Locate the cell with the specified text and output its [x, y] center coordinate. 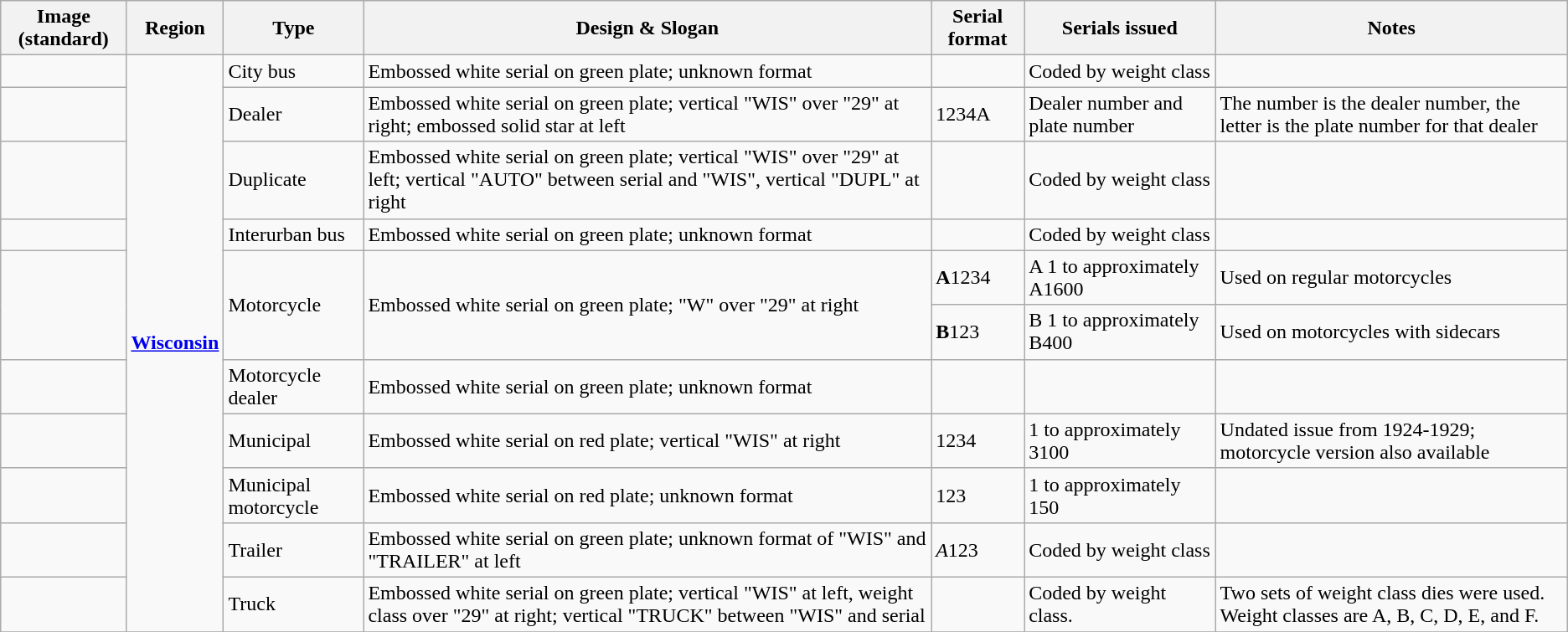
B123 [978, 331]
Municipal motorcycle [293, 496]
Interurban bus [293, 234]
Used on regular motorcycles [1391, 278]
Truck [293, 604]
Municipal [293, 440]
1 to approximately 3100 [1120, 440]
Trailer [293, 549]
A 1 to approximately A1600 [1120, 278]
Two sets of weight class dies were used. Weight classes are A, B, C, D, E, and F. [1391, 604]
Embossed white serial on green plate; vertical "WIS" at left, weight class over "29" at right; vertical "TRUCK" between "WIS" and serial [647, 604]
1234A [978, 114]
Dealer number and plate number [1120, 114]
A123 [978, 549]
Embossed white serial on green plate; unknown format of "WIS" and "TRAILER" at left [647, 549]
Design & Slogan [647, 28]
Coded by weight class. [1120, 604]
Dealer [293, 114]
Wisconsin [175, 343]
Notes [1391, 28]
Region [175, 28]
Motorcycle dealer [293, 387]
1234 [978, 440]
Undated issue from 1924-1929; motorcycle version also available [1391, 440]
Embossed white serial on green plate; vertical "WIS" over "29" at left; vertical "AUTO" between serial and "WIS", vertical "DUPL" at right [647, 180]
1 to approximately 150 [1120, 496]
Embossed white serial on red plate; unknown format [647, 496]
B 1 to approximately B400 [1120, 331]
Type [293, 28]
123 [978, 496]
Embossed white serial on green plate; vertical "WIS" over "29" at right; embossed solid star at left [647, 114]
Embossed white serial on red plate; vertical "WIS" at right [647, 440]
Serials issued [1120, 28]
A1234 [978, 278]
Image (standard) [64, 28]
Embossed white serial on green plate; "W" over "29" at right [647, 305]
City bus [293, 71]
Duplicate [293, 180]
Used on motorcycles with sidecars [1391, 331]
Serial format [978, 28]
The number is the dealer number, the letter is the plate number for that dealer [1391, 114]
Motorcycle [293, 305]
